Identify which cell holds the provided text, then report its (x, y) central coordinate. 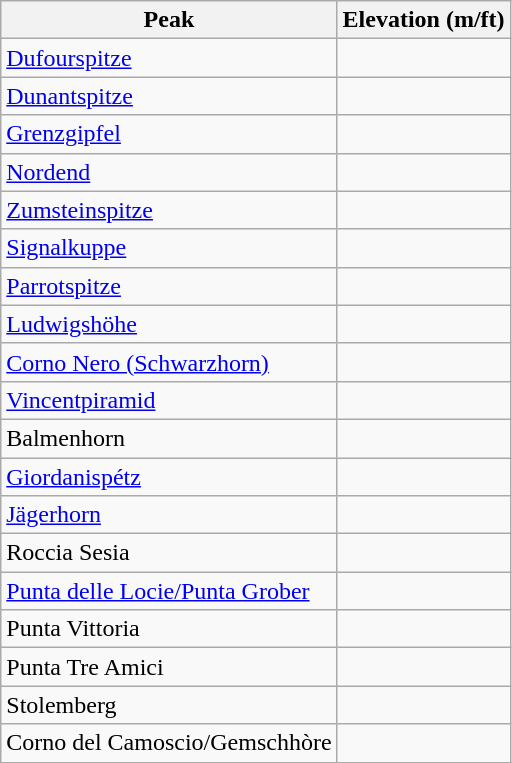
Giordanispétz (169, 477)
Ludwigshöhe (169, 324)
Stolemberg (169, 705)
Balmenhorn (169, 438)
Corno del Camoscio/Gemschhòre (169, 743)
Nordend (169, 172)
Elevation (m/ft) (424, 20)
Vincentpiramid (169, 400)
Punta Vittoria (169, 629)
Grenzgipfel (169, 134)
Punta delle Locie/Punta Grober (169, 591)
Corno Nero (Schwarzhorn) (169, 362)
Jägerhorn (169, 515)
Dufourspitze (169, 58)
Parrotspitze (169, 286)
Peak (169, 20)
Dunantspitze (169, 96)
Roccia Sesia (169, 553)
Punta Tre Amici (169, 667)
Signalkuppe (169, 248)
Zumsteinspitze (169, 210)
